Locate the cell with the specified text and output its (x, y) center coordinate. 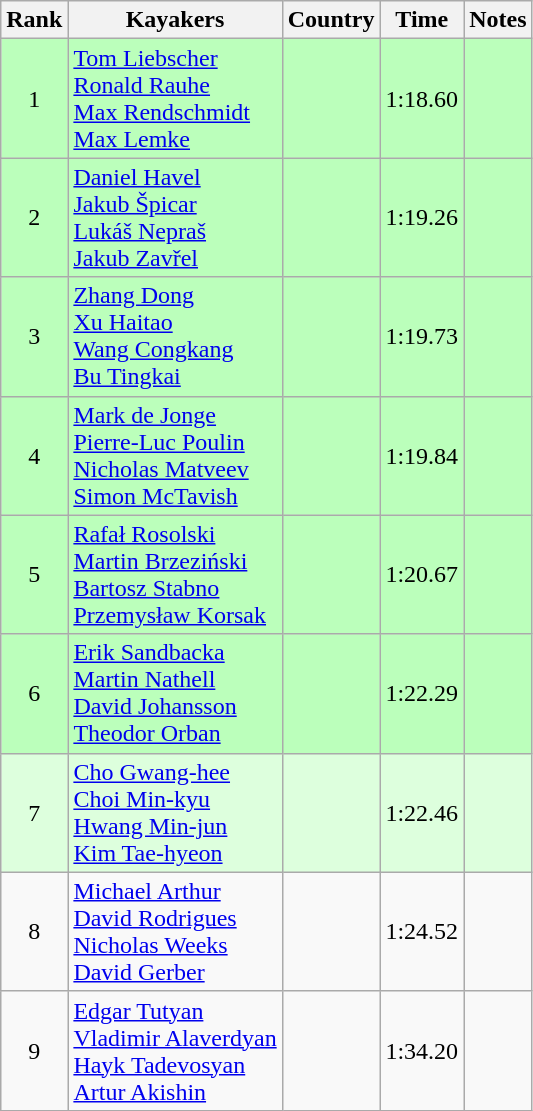
3 (34, 336)
Edgar TutyanVladimir AlaverdyanHayk TadevosyanArtur Akishin (175, 1050)
1:18.60 (422, 98)
2 (34, 218)
Time (422, 20)
1:22.46 (422, 812)
1:34.20 (422, 1050)
1:24.52 (422, 932)
Notes (498, 20)
Cho Gwang-heeChoi Min-kyuHwang Min-junKim Tae-hyeon (175, 812)
1:19.26 (422, 218)
8 (34, 932)
6 (34, 694)
5 (34, 574)
1 (34, 98)
1:20.67 (422, 574)
1:22.29 (422, 694)
Rank (34, 20)
Kayakers (175, 20)
Erik SandbackaMartin NathellDavid JohanssonTheodor Orban (175, 694)
Rafał RosolskiMartin BrzezińskiBartosz StabnoPrzemysław Korsak (175, 574)
4 (34, 456)
Mark de JongePierre-Luc PoulinNicholas MatveevSimon McTavish (175, 456)
Michael ArthurDavid RodriguesNicholas WeeksDavid Gerber (175, 932)
1:19.84 (422, 456)
1:19.73 (422, 336)
Daniel HavelJakub ŠpicarLukáš NeprašJakub Zavřel (175, 218)
9 (34, 1050)
7 (34, 812)
Tom LiebscherRonald RauheMax RendschmidtMax Lemke (175, 98)
Zhang DongXu HaitaoWang CongkangBu Tingkai (175, 336)
Country (331, 20)
